Find where the given text appears and provide that cell's center as (x, y) coordinate. 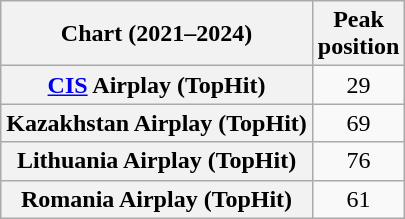
Peakposition (358, 34)
29 (358, 85)
Kazakhstan Airplay (TopHit) (157, 123)
CIS Airplay (TopHit) (157, 85)
Chart (2021–2024) (157, 34)
Romania Airplay (TopHit) (157, 199)
61 (358, 199)
69 (358, 123)
76 (358, 161)
Lithuania Airplay (TopHit) (157, 161)
